Extract the (x, y) coordinate from the center of the cell holding the provided text.  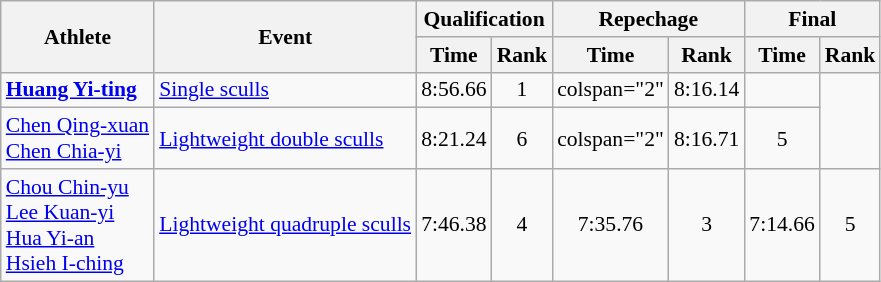
4 (522, 225)
Repechage (648, 19)
Single sculls (285, 90)
Chou Chin-yuLee Kuan-yiHua Yi-anHsieh I-ching (78, 225)
8:16.14 (706, 90)
8:16.71 (706, 138)
7:46.38 (454, 225)
Final (812, 19)
7:35.76 (610, 225)
3 (706, 225)
Lightweight quadruple sculls (285, 225)
Athlete (78, 36)
8:21.24 (454, 138)
Event (285, 36)
1 (522, 90)
Qualification (484, 19)
6 (522, 138)
Lightweight double sculls (285, 138)
Chen Qing-xuanChen Chia-yi (78, 138)
Huang Yi-ting (78, 90)
8:56.66 (454, 90)
7:14.66 (782, 225)
